Extract the (x, y) coordinate from the center of the cell holding the provided text.  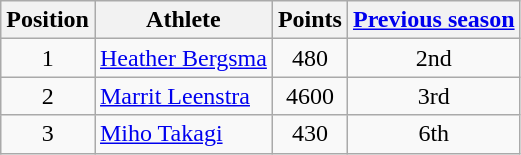
Miho Takagi (183, 134)
480 (310, 58)
430 (310, 134)
1 (48, 58)
Athlete (183, 20)
4600 (310, 96)
6th (434, 134)
Marrit Leenstra (183, 96)
Position (48, 20)
Previous season (434, 20)
Heather Bergsma (183, 58)
2nd (434, 58)
3 (48, 134)
2 (48, 96)
3rd (434, 96)
Points (310, 20)
